Extract the (X, Y) coordinate from the center of the cell holding the provided text.  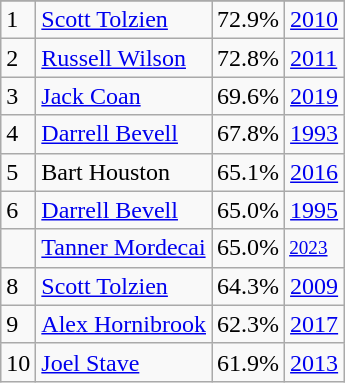
2011 (314, 58)
Russell Wilson (124, 58)
1 (18, 20)
2013 (314, 362)
5 (18, 172)
61.9% (248, 362)
1993 (314, 134)
69.6% (248, 96)
Jack Coan (124, 96)
Alex Hornibrook (124, 324)
2 (18, 58)
2017 (314, 324)
64.3% (248, 286)
6 (18, 210)
8 (18, 286)
2019 (314, 96)
1995 (314, 210)
67.8% (248, 134)
Tanner Mordecai (124, 248)
4 (18, 134)
2010 (314, 20)
10 (18, 362)
72.8% (248, 58)
2009 (314, 286)
Bart Houston (124, 172)
65.1% (248, 172)
3 (18, 96)
2023 (314, 248)
62.3% (248, 324)
2016 (314, 172)
Joel Stave (124, 362)
72.9% (248, 20)
9 (18, 324)
